Scan for the cell matching the given text and deliver its (x, y) coordinate at center. 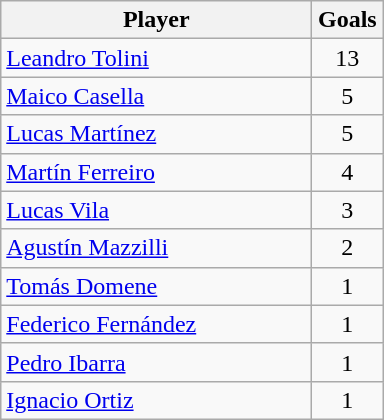
Lucas Martínez (156, 134)
3 (348, 210)
Federico Fernández (156, 324)
4 (348, 172)
Goals (348, 20)
Maico Casella (156, 96)
Lucas Vila (156, 210)
Agustín Mazzilli (156, 248)
Player (156, 20)
Ignacio Ortiz (156, 400)
2 (348, 248)
Pedro Ibarra (156, 362)
13 (348, 58)
Martín Ferreiro (156, 172)
Tomás Domene (156, 286)
Leandro Tolini (156, 58)
